Capture the cell that displays the provided text and extract its (x, y) central coordinate. 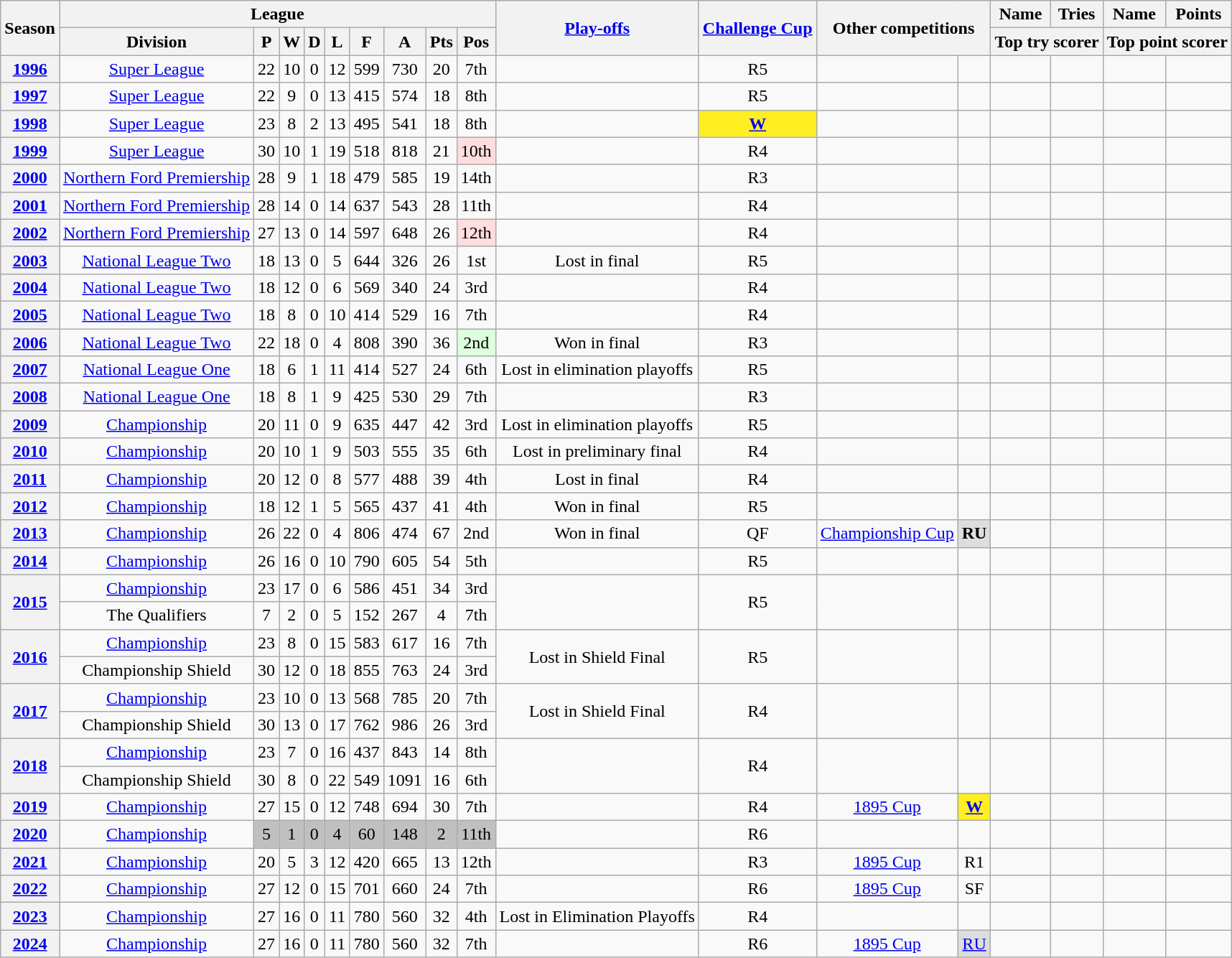
326 (405, 260)
2005 (30, 315)
10th (476, 151)
790 (366, 561)
447 (405, 424)
2009 (30, 424)
1997 (30, 96)
QF (757, 534)
529 (405, 315)
488 (405, 479)
The Qualifiers (157, 615)
1091 (405, 779)
748 (366, 807)
855 (366, 670)
2002 (30, 233)
617 (405, 643)
L (337, 42)
648 (405, 233)
479 (366, 178)
701 (366, 889)
586 (366, 588)
2015 (30, 602)
Division (157, 42)
605 (405, 561)
495 (366, 124)
Challenge Cup (757, 28)
818 (405, 151)
665 (405, 862)
SF (974, 889)
2013 (30, 534)
2004 (30, 287)
41 (441, 506)
415 (366, 96)
808 (366, 343)
2011 (30, 479)
Pos (476, 42)
986 (405, 725)
2007 (30, 370)
660 (405, 889)
Season (30, 28)
A (405, 42)
Points (1198, 14)
1998 (30, 124)
2000 (30, 178)
Play-offs (597, 28)
2010 (30, 452)
Championship Cup (887, 534)
543 (405, 205)
36 (441, 343)
569 (366, 287)
474 (405, 534)
14th (476, 178)
530 (405, 397)
2022 (30, 889)
2023 (30, 916)
568 (366, 697)
Other competitions (903, 28)
2020 (30, 834)
Pts (441, 42)
541 (405, 124)
34 (441, 588)
42 (441, 424)
35 (441, 452)
3 (314, 862)
F (366, 42)
2019 (30, 807)
730 (405, 69)
597 (366, 233)
54 (441, 561)
2021 (30, 862)
39 (441, 479)
762 (366, 725)
Top point scorer (1167, 42)
152 (366, 615)
2003 (30, 260)
527 (405, 370)
694 (405, 807)
549 (366, 779)
577 (366, 479)
420 (366, 862)
785 (405, 697)
2001 (30, 205)
1st (476, 260)
2008 (30, 397)
D (314, 42)
Lost in Elimination Playoffs (597, 916)
Tries (1077, 14)
599 (366, 69)
451 (405, 588)
565 (366, 506)
P (267, 42)
585 (405, 178)
5th (476, 561)
583 (366, 643)
390 (405, 343)
Top try scorer (1047, 42)
843 (405, 752)
League (277, 14)
148 (405, 834)
518 (366, 151)
425 (366, 397)
21 (441, 151)
267 (405, 615)
763 (405, 670)
574 (405, 96)
2016 (30, 656)
635 (366, 424)
2012 (30, 506)
555 (405, 452)
637 (366, 205)
29 (441, 397)
67 (441, 534)
2024 (30, 944)
R1 (974, 862)
60 (366, 834)
503 (366, 452)
2017 (30, 711)
340 (405, 287)
644 (366, 260)
2018 (30, 766)
Lost in preliminary final (597, 452)
1996 (30, 69)
806 (366, 534)
1999 (30, 151)
2006 (30, 343)
2014 (30, 561)
